Provide the (x, y) coordinate of the cell's center where the given text is located.  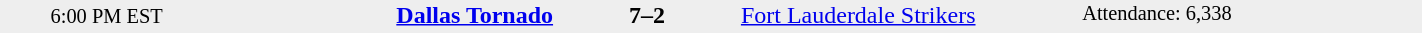
Dallas Tornado (384, 15)
Fort Lauderdale Strikers (910, 15)
6:00 PM EST (106, 16)
Attendance: 6,338 (1252, 16)
7–2 (648, 15)
